Identify which cell holds the provided text, then report its (X, Y) central coordinate. 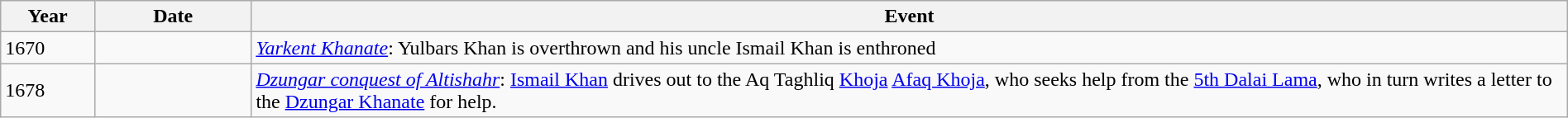
Date (172, 17)
1670 (48, 48)
1678 (48, 91)
Yarkent Khanate: Yulbars Khan is overthrown and his uncle Ismail Khan is enthroned (910, 48)
Year (48, 17)
Event (910, 17)
